Scan for the cell matching the given text and deliver its (x, y) coordinate at center. 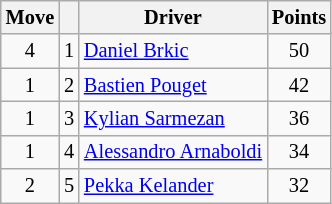
3 (69, 118)
34 (299, 152)
Points (299, 17)
5 (69, 186)
32 (299, 186)
Move (30, 17)
Bastien Pouget (173, 85)
50 (299, 51)
Driver (173, 17)
Alessandro Arnaboldi (173, 152)
36 (299, 118)
42 (299, 85)
Pekka Kelander (173, 186)
Daniel Brkic (173, 51)
Kylian Sarmezan (173, 118)
